Find where the given text appears and provide that cell's center as (X, Y) coordinate. 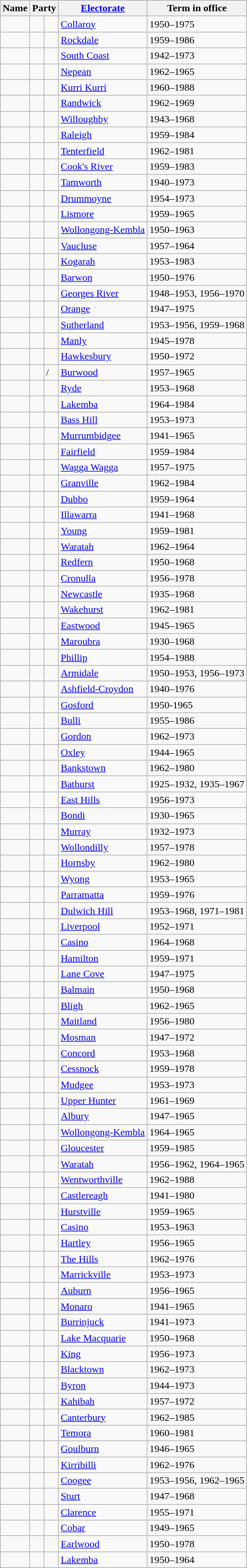
1943–1968 (197, 119)
Drummoyne (102, 198)
Collaroy (102, 24)
1944–1965 (197, 752)
1930–1968 (197, 641)
Name (15, 8)
1959–1986 (197, 40)
Granville (102, 483)
Burwood (102, 372)
Cook's River (102, 166)
1955–1971 (197, 1512)
Illawarra (102, 515)
Newcastle (102, 594)
Nepean (102, 72)
Kurri Kurri (102, 87)
Concord (102, 1053)
Raleigh (102, 135)
1952–1971 (197, 926)
Wakehurst (102, 610)
Monaro (102, 1306)
1935–1968 (197, 594)
1956–1962, 1964–1965 (197, 1164)
1953–1965 (197, 879)
East Hills (102, 800)
1957–1978 (197, 847)
1956–1978 (197, 578)
Gloucester (102, 1148)
1962–1985 (197, 1417)
1950–1963 (197, 230)
1948–1953, 1956–1970 (197, 293)
1959–1983 (197, 166)
Term in office (197, 8)
Young (102, 531)
1960–1988 (197, 87)
1950–1975 (197, 24)
Canterbury (102, 1417)
Liverpool (102, 926)
Clarence (102, 1512)
Dubbo (102, 499)
1960–1981 (197, 1433)
1942–1973 (197, 56)
Rockdale (102, 40)
1957–1975 (197, 467)
Tenterfield (102, 151)
1959–1981 (197, 531)
1941–1968 (197, 515)
Bondi (102, 816)
Cobar (102, 1528)
Earlwood (102, 1544)
1959–1978 (197, 1069)
1950–1976 (197, 277)
1964–1984 (197, 404)
Albury (102, 1116)
Gordon (102, 737)
Bligh (102, 1006)
Eastwood (102, 626)
1945–1965 (197, 626)
Wentworthville (102, 1180)
Oxley (102, 752)
1944–1973 (197, 1385)
Bathurst (102, 784)
Lismore (102, 214)
Murrumbidgee (102, 435)
1962–1969 (197, 103)
1957–1964 (197, 246)
1941–1980 (197, 1195)
Marrickville (102, 1275)
Party (44, 8)
1962–1964 (197, 547)
Electorate (102, 8)
1930–1965 (197, 816)
1959–1971 (197, 958)
1925–1932, 1935–1967 (197, 784)
1941–1973 (197, 1322)
Maitland (102, 1021)
1957–1972 (197, 1401)
Kahibah (102, 1401)
1964–1968 (197, 942)
Orange (102, 309)
Armidale (102, 673)
Coogee (102, 1481)
South Coast (102, 56)
Phillip (102, 657)
The Hills (102, 1259)
/ (51, 372)
Gosford (102, 705)
Vaucluse (102, 246)
Ryde (102, 388)
1946–1965 (197, 1449)
1947–1968 (197, 1496)
1940–1976 (197, 689)
Bulli (102, 721)
Parramatta (102, 895)
Hornsby (102, 863)
Hurstville (102, 1212)
Randwick (102, 103)
1962–1988 (197, 1180)
Lake Macquarie (102, 1338)
1945–1978 (197, 341)
1950–1978 (197, 1544)
Willoughby (102, 119)
1953–1968, 1971–1981 (197, 910)
Kirribilli (102, 1464)
1962–1984 (197, 483)
Murray (102, 831)
1961–1969 (197, 1101)
Tamworth (102, 182)
Maroubra (102, 641)
Balmain (102, 990)
Lane Cove (102, 974)
1957–1965 (197, 372)
Kogarah (102, 262)
1947–1965 (197, 1116)
Auburn (102, 1291)
Castlereagh (102, 1195)
Burrinjuck (102, 1322)
Temora (102, 1433)
Wagga Wagga (102, 467)
Sturt (102, 1496)
Mosman (102, 1037)
1954–1988 (197, 657)
1932–1973 (197, 831)
1954–1973 (197, 198)
Dulwich Hill (102, 910)
Upper Hunter (102, 1101)
Georges River (102, 293)
1964–1965 (197, 1132)
Wollondilly (102, 847)
Sutherland (102, 325)
Bankstown (102, 768)
1950–1964 (197, 1560)
1949–1965 (197, 1528)
Hamilton (102, 958)
Cessnock (102, 1069)
1950–1953, 1956–1973 (197, 673)
1953–1956, 1959–1968 (197, 325)
Cronulla (102, 578)
1959–1976 (197, 895)
Redfern (102, 562)
1950–1972 (197, 356)
Hawkesbury (102, 356)
Wyong (102, 879)
1956–1980 (197, 1021)
Goulburn (102, 1449)
Mudgee (102, 1085)
King (102, 1354)
Bass Hill (102, 420)
1953–1963 (197, 1227)
1959–1964 (197, 499)
1940–1973 (197, 182)
Blacktown (102, 1370)
1953–1956, 1962–1965 (197, 1481)
Fairfield (102, 451)
1953–1983 (197, 262)
1955–1986 (197, 721)
Ashfield-Croydon (102, 689)
1950-1965 (197, 705)
1947–1972 (197, 1037)
Barwon (102, 277)
1959–1985 (197, 1148)
Manly (102, 341)
Byron (102, 1385)
Hartley (102, 1243)
